Return the (x, y) coordinate for the center point of the cell that contains the specified text.  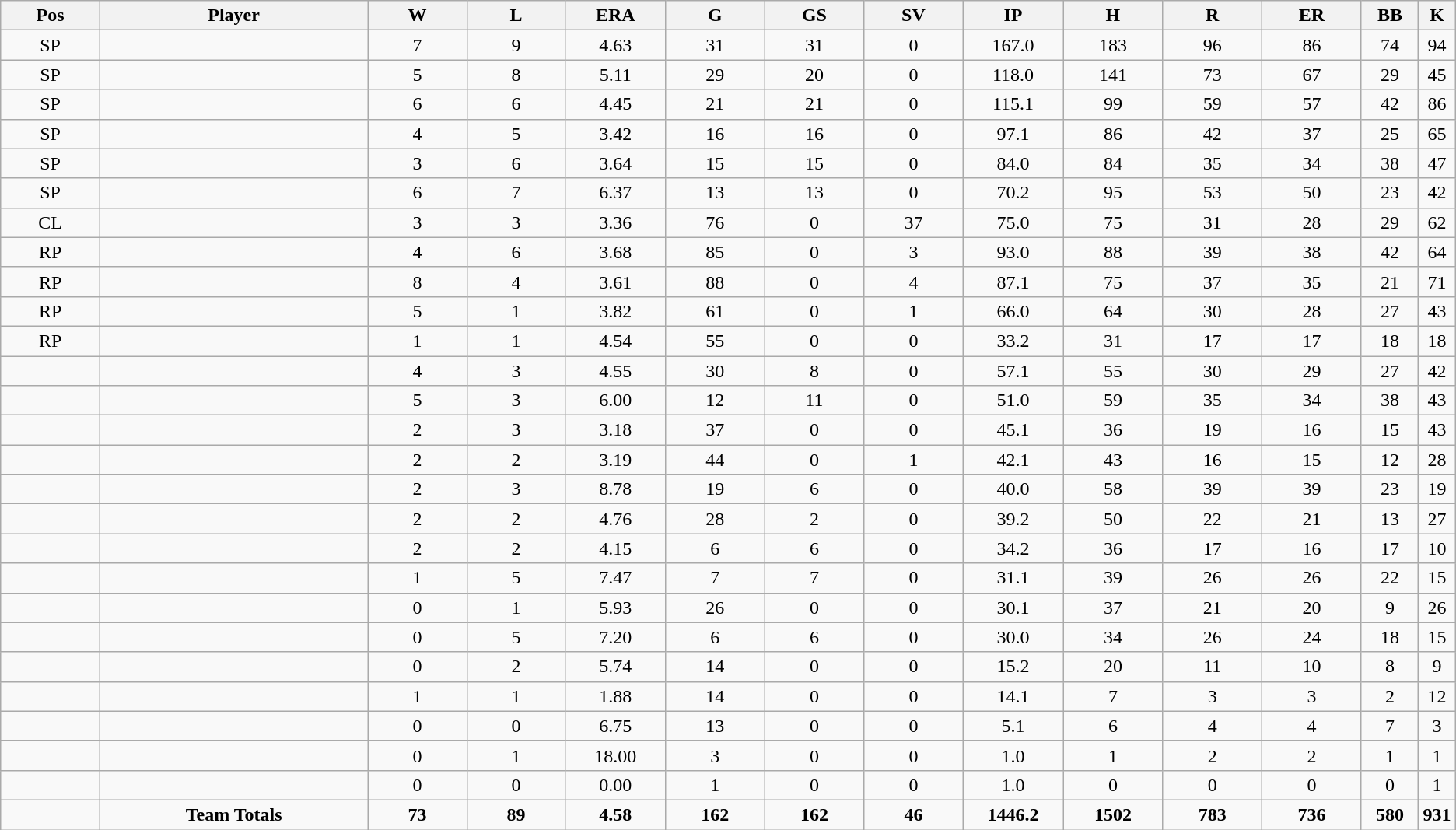
3.68 (615, 252)
61 (715, 311)
1.88 (615, 696)
42.1 (1013, 460)
85 (715, 252)
96 (1213, 45)
L (516, 16)
3.82 (615, 311)
5.74 (615, 667)
BB (1390, 16)
R (1213, 16)
931 (1437, 814)
7.47 (615, 578)
ERA (615, 16)
58 (1113, 489)
18.00 (615, 755)
Team Totals (233, 814)
94 (1437, 45)
K (1437, 16)
66.0 (1013, 311)
736 (1312, 814)
3.19 (615, 460)
70.2 (1013, 193)
93.0 (1013, 252)
53 (1213, 193)
4.15 (615, 548)
580 (1390, 814)
84 (1113, 163)
7.20 (615, 637)
87.1 (1013, 282)
40.0 (1013, 489)
31.1 (1013, 578)
5.1 (1013, 726)
39.2 (1013, 519)
4.45 (615, 104)
4.55 (615, 371)
47 (1437, 163)
3.18 (615, 430)
34.2 (1013, 548)
ER (1312, 16)
97.1 (1013, 134)
24 (1312, 637)
G (715, 16)
CL (51, 222)
SV (913, 16)
44 (715, 460)
25 (1390, 134)
118.0 (1013, 75)
5.11 (615, 75)
45 (1437, 75)
67 (1312, 75)
15.2 (1013, 667)
57.1 (1013, 371)
14.1 (1013, 696)
6.75 (615, 726)
75.0 (1013, 222)
30.0 (1013, 637)
74 (1390, 45)
30.1 (1013, 608)
Pos (51, 16)
5.93 (615, 608)
51.0 (1013, 401)
99 (1113, 104)
3.61 (615, 282)
167.0 (1013, 45)
6.00 (615, 401)
71 (1437, 282)
6.37 (615, 193)
183 (1113, 45)
IP (1013, 16)
W (417, 16)
H (1113, 16)
3.64 (615, 163)
4.54 (615, 341)
1446.2 (1013, 814)
76 (715, 222)
62 (1437, 222)
4.63 (615, 45)
1502 (1113, 814)
3.36 (615, 222)
46 (913, 814)
141 (1113, 75)
4.58 (615, 814)
783 (1213, 814)
115.1 (1013, 104)
Player (233, 16)
8.78 (615, 489)
33.2 (1013, 341)
95 (1113, 193)
57 (1312, 104)
65 (1437, 134)
4.76 (615, 519)
0.00 (615, 785)
3.42 (615, 134)
45.1 (1013, 430)
84.0 (1013, 163)
89 (516, 814)
GS (814, 16)
